Output the (x, y) coordinate of the center of the cell containing the given text.  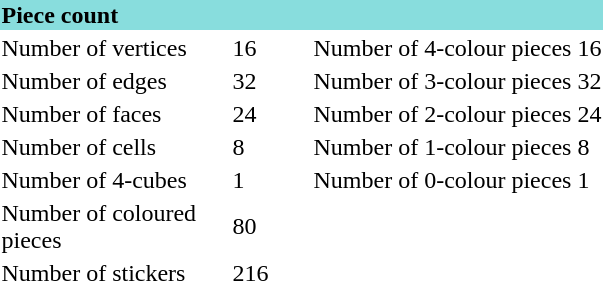
80 (270, 226)
Number of 1-colour pieces (442, 147)
Piece count (302, 15)
Number of 2-colour pieces (442, 114)
Number of edges (114, 81)
Number of faces (114, 114)
Number of coloured pieces (114, 226)
Number of cells (114, 147)
Number of vertices (114, 48)
Number of 0-colour pieces (442, 180)
Number of 3-colour pieces (442, 81)
Number of 4-colour pieces (442, 48)
Number of 4-cubes (114, 180)
